Output the [x, y] coordinate of the center of the cell containing the given text.  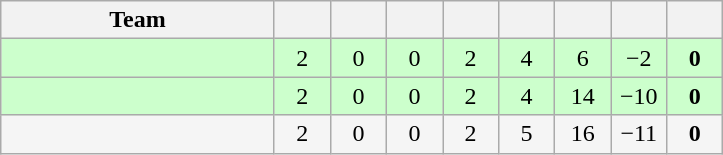
5 [527, 134]
−11 [639, 134]
−2 [639, 58]
14 [583, 96]
16 [583, 134]
6 [583, 58]
−10 [639, 96]
Team [138, 20]
